Extract the (x, y) coordinate from the center of the cell holding the provided text.  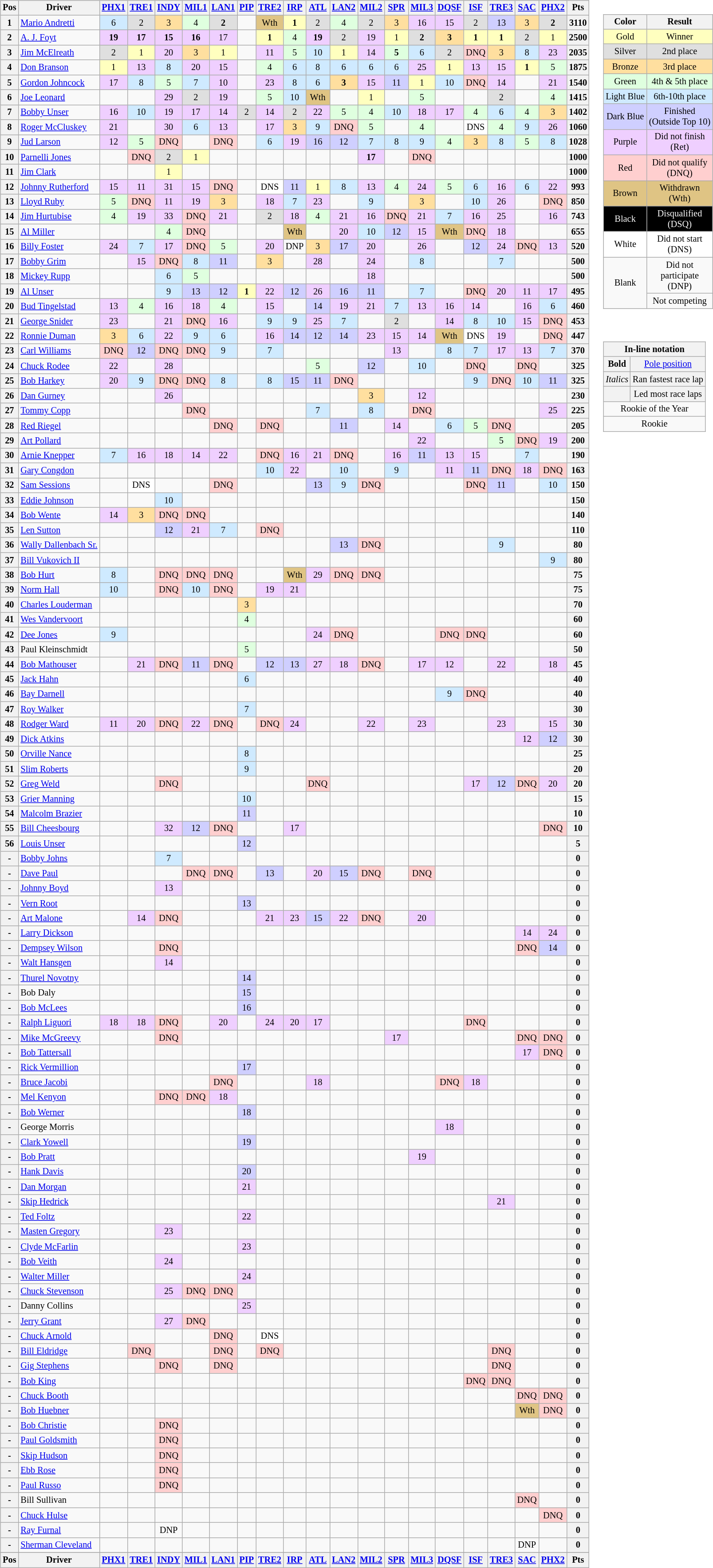
Bill Vukovich II (59, 560)
Chuck Arnold (59, 1336)
6th-10th place (680, 96)
Dee Jones (59, 635)
Black (625, 219)
1060 (578, 127)
Did not finish(Ret) (680, 142)
447 (578, 336)
Wes Vandervoort (59, 620)
Walter Miller (59, 1276)
Vern Root (59, 903)
52 (9, 784)
Ralph Liguori (59, 1023)
495 (578, 291)
Did not qualify(DNQ) (680, 168)
Grier Manning (59, 799)
Silver (625, 51)
43 (9, 650)
Did not start(DNS) (680, 244)
Parnelli Jones (59, 157)
Jim Clark (59, 172)
54 (9, 814)
Masten Gregory (59, 1231)
George Morris (59, 1127)
39 (9, 590)
Hank Davis (59, 1172)
A. J. Foyt (59, 38)
Don Branson (59, 67)
Paul Russo (59, 1486)
38 (9, 575)
Chuck Rodee (59, 366)
Gold (625, 37)
Larry Dickson (59, 933)
Skip Hudson (59, 1455)
Chuck Booth (59, 1396)
Johnny Boyd (59, 888)
Chuck Hulse (59, 1515)
Gordon Johncock (59, 82)
Mike McGreevy (59, 1038)
Ray Furnal (59, 1530)
Ebb Rose (59, 1470)
41 (9, 620)
Bob Hurt (59, 575)
56 (9, 843)
Mel Kenyon (59, 1098)
Green (625, 82)
Thurel Novotny (59, 978)
Bob Pratt (59, 1157)
Ran fastest race lap (668, 379)
Skip Hedrick (59, 1202)
Bruce Jacobi (59, 1082)
520 (578, 247)
3110 (578, 23)
Bud Tingelstad (59, 306)
Art Malone (59, 918)
2500 (578, 38)
3rd place (680, 67)
Red Riegel (59, 426)
Jim Hurtubise (59, 217)
Bronze (625, 67)
Bob Veith (59, 1262)
Bill Sullivan (59, 1500)
Len Sutton (59, 530)
Led most race laps (668, 394)
Wally Dallenbach Sr. (59, 545)
Roger McCluskey (59, 127)
190 (578, 455)
Blank (625, 283)
Jack Hahn (59, 679)
Bob Werner (59, 1112)
Charles Louderman (59, 605)
Bold (617, 364)
110 (578, 530)
42 (9, 635)
Rookie (654, 424)
Walt Hansgen (59, 963)
Malcolm Brazier (59, 814)
Al Miller (59, 231)
44 (9, 665)
Finished(Outside Top 10) (680, 117)
Jud Larson (59, 142)
Slim Roberts (59, 769)
Bill Eldridge (59, 1351)
4th & 5th place (680, 82)
Bob McLees (59, 1008)
Gig Stephens (59, 1366)
Disqualified(DSQ) (680, 219)
1415 (578, 98)
Dan Morgan (59, 1187)
1875 (578, 67)
Bay Darnell (59, 694)
Art Pollard (59, 441)
Ted Foltz (59, 1217)
Bob Harkey (59, 381)
1540 (578, 82)
49 (9, 739)
Orville Nance (59, 754)
Pole position (668, 364)
1028 (578, 142)
Sherman Cleveland (59, 1545)
55 (9, 829)
35 (9, 530)
Color (625, 22)
Jerry Grant (59, 1321)
Danny Collins (59, 1306)
Brown (625, 193)
Tommy Copp (59, 411)
Dan Gurney (59, 396)
George Snider (59, 321)
37 (9, 560)
Rookie of the Year (654, 409)
Eddie Johnson (59, 500)
Bob King (59, 1381)
Purple (625, 142)
Winner (680, 37)
Bobby Grim (59, 262)
Johnny Rutherford (59, 187)
White (625, 244)
205 (578, 426)
Clyde McFarlin (59, 1247)
225 (578, 411)
Sam Sessions (59, 486)
46 (9, 694)
Dark Blue (625, 117)
Bob Tattersall (59, 1053)
Paul Kleinschmidt (59, 650)
Withdrawn(Wth) (680, 193)
Bobby Johns (59, 858)
Dempsey Wilson (59, 948)
Bob Wente (59, 515)
Bob Daly (59, 993)
Bill Cheesbourg (59, 829)
Lloyd Ruby (59, 202)
Jim McElreath (59, 53)
993 (578, 187)
Greg Weld (59, 784)
163 (578, 470)
743 (578, 217)
Carl Williams (59, 351)
Rodger Ward (59, 724)
Norm Hall (59, 590)
Dave Paul (59, 874)
Bobby Unser (59, 112)
2035 (578, 53)
Clark Yowell (59, 1142)
Paul Goldsmith (59, 1441)
48 (9, 724)
53 (9, 799)
Mario Andretti (59, 23)
230 (578, 396)
In-line notation (654, 349)
Bob Mathouser (59, 665)
Louis Unser (59, 843)
47 (9, 709)
Dick Atkins (59, 739)
Rick Vermillion (59, 1067)
Red (625, 168)
Bob Christie (59, 1426)
Chuck Stevenson (59, 1291)
2nd place (680, 51)
Italics (617, 379)
1402 (578, 112)
Result (680, 22)
Bob Huebner (59, 1411)
Mickey Rupp (59, 276)
Joe Leonard (59, 98)
460 (578, 306)
70 (578, 605)
140 (578, 515)
Light Blue (625, 96)
200 (578, 441)
34 (9, 515)
Gary Congdon (59, 470)
370 (578, 351)
Not competing (680, 301)
Al Unser (59, 291)
Roy Walker (59, 709)
850 (578, 202)
Did notparticipate(DNP) (680, 275)
453 (578, 321)
Ronnie Duman (59, 336)
Arnie Knepper (59, 455)
655 (578, 231)
36 (9, 545)
51 (9, 769)
Billy Foster (59, 247)
